Return the [X, Y] coordinate for the center point of the cell that contains the specified text.  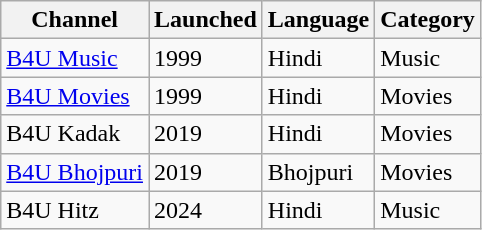
B4U Kadak [75, 134]
B4U Movies [75, 96]
Channel [75, 20]
2024 [205, 210]
Launched [205, 20]
Category [428, 20]
B4U Music [75, 58]
B4U Bhojpuri [75, 172]
Bhojpuri [318, 172]
B4U Hitz [75, 210]
Language [318, 20]
